Determine the [x, y] coordinate at the center of the cell enclosing the given text.  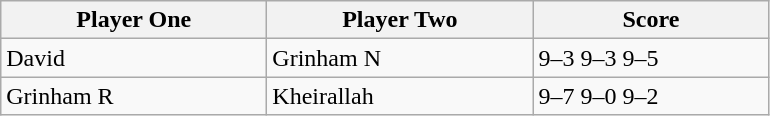
9–3 9–3 9–5 [651, 58]
Grinham N [400, 58]
Grinham R [134, 96]
Kheirallah [400, 96]
Player Two [400, 20]
9–7 9–0 9–2 [651, 96]
David [134, 58]
Player One [134, 20]
Score [651, 20]
